Extract the [x, y] coordinate from the center of the cell holding the provided text.  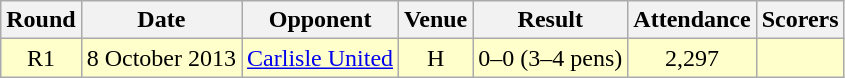
Round [41, 20]
0–0 (3–4 pens) [550, 58]
Attendance [692, 20]
2,297 [692, 58]
Opponent [320, 20]
Venue [436, 20]
Scorers [800, 20]
Date [161, 20]
H [436, 58]
Carlisle United [320, 58]
R1 [41, 58]
8 October 2013 [161, 58]
Result [550, 20]
